Pinpoint the cell where the given text exists, returning its (x, y) midpoint coordinate. 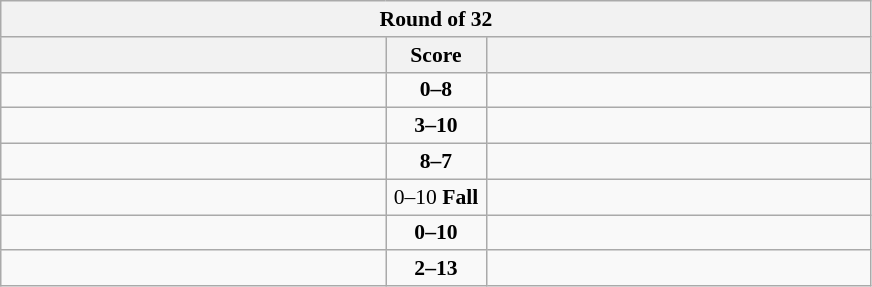
2–13 (436, 269)
3–10 (436, 126)
8–7 (436, 162)
0–10 (436, 233)
0–10 Fall (436, 197)
0–8 (436, 90)
Score (436, 55)
Round of 32 (436, 19)
